Provide the (x, y) coordinate of the cell's center where the given text is located.  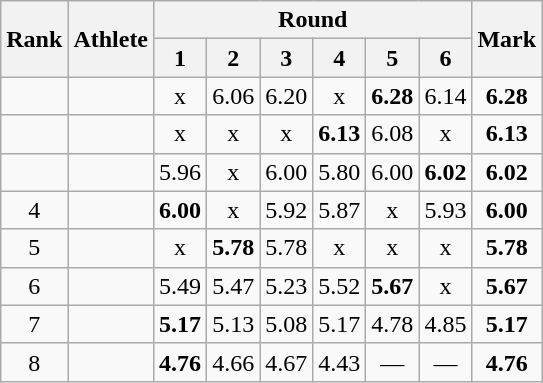
4.85 (446, 324)
8 (34, 362)
Round (313, 20)
7 (34, 324)
5.23 (286, 286)
5.52 (340, 286)
Mark (507, 39)
6.20 (286, 96)
2 (234, 58)
6.14 (446, 96)
Athlete (111, 39)
5.13 (234, 324)
5.87 (340, 210)
5.47 (234, 286)
3 (286, 58)
1 (180, 58)
6.06 (234, 96)
5.80 (340, 172)
4.67 (286, 362)
5.93 (446, 210)
5.92 (286, 210)
4.43 (340, 362)
5.49 (180, 286)
5.08 (286, 324)
4.66 (234, 362)
Rank (34, 39)
5.96 (180, 172)
4.78 (392, 324)
6.08 (392, 134)
